Search for the cell housing the specified text and yield its (x, y) center coordinate. 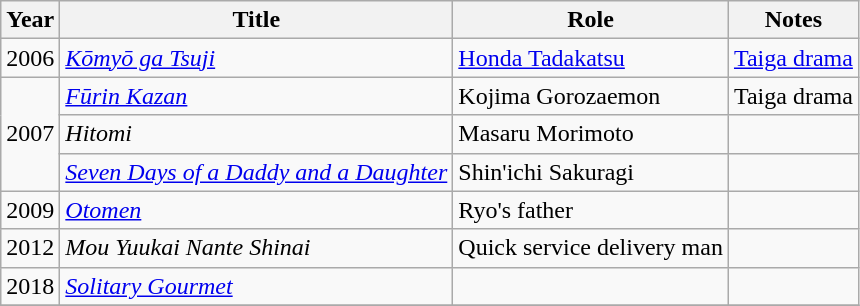
2018 (30, 286)
Solitary Gourmet (256, 286)
Otomen (256, 210)
2009 (30, 210)
Shin'ichi Sakuragi (591, 172)
Title (256, 20)
Notes (793, 20)
Role (591, 20)
Fūrin Kazan (256, 96)
2006 (30, 58)
Kojima Gorozaemon (591, 96)
Seven Days of a Daddy and a Daughter (256, 172)
Mou Yuukai Nante Shinai (256, 248)
2007 (30, 134)
Masaru Morimoto (591, 134)
Honda Tadakatsu (591, 58)
Year (30, 20)
Kōmyō ga Tsuji (256, 58)
Ryo's father (591, 210)
Hitomi (256, 134)
2012 (30, 248)
Quick service delivery man (591, 248)
